Scan for the cell matching the given text and deliver its [X, Y] coordinate at center. 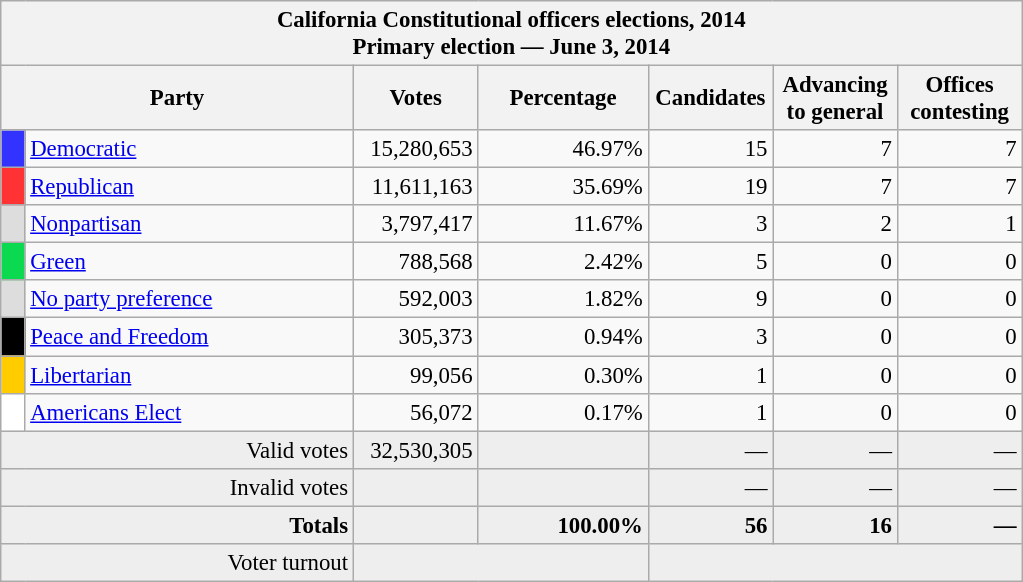
15 [710, 149]
32,530,305 [416, 450]
0.30% [563, 375]
16 [836, 525]
Nonpartisan [189, 224]
9 [710, 299]
3,797,417 [416, 224]
California Constitutional officers elections, 2014Primary election — June 3, 2014 [512, 34]
Peace and Freedom [189, 337]
56,072 [416, 412]
Advancing to general [836, 98]
592,003 [416, 299]
Invalid votes [178, 487]
Valid votes [178, 450]
Offices contesting [960, 98]
2 [836, 224]
2.42% [563, 262]
Percentage [563, 98]
5 [710, 262]
Candidates [710, 98]
Votes [416, 98]
305,373 [416, 337]
Totals [178, 525]
Democratic [189, 149]
0.94% [563, 337]
Party [178, 98]
No party preference [189, 299]
Libertarian [189, 375]
100.00% [563, 525]
Voter turnout [178, 563]
99,056 [416, 375]
788,568 [416, 262]
Americans Elect [189, 412]
Green [189, 262]
56 [710, 525]
Republican [189, 187]
15,280,653 [416, 149]
11,611,163 [416, 187]
46.97% [563, 149]
11.67% [563, 224]
19 [710, 187]
0.17% [563, 412]
35.69% [563, 187]
1.82% [563, 299]
